Determine the [x, y] coordinate at the center of the cell enclosing the given text.  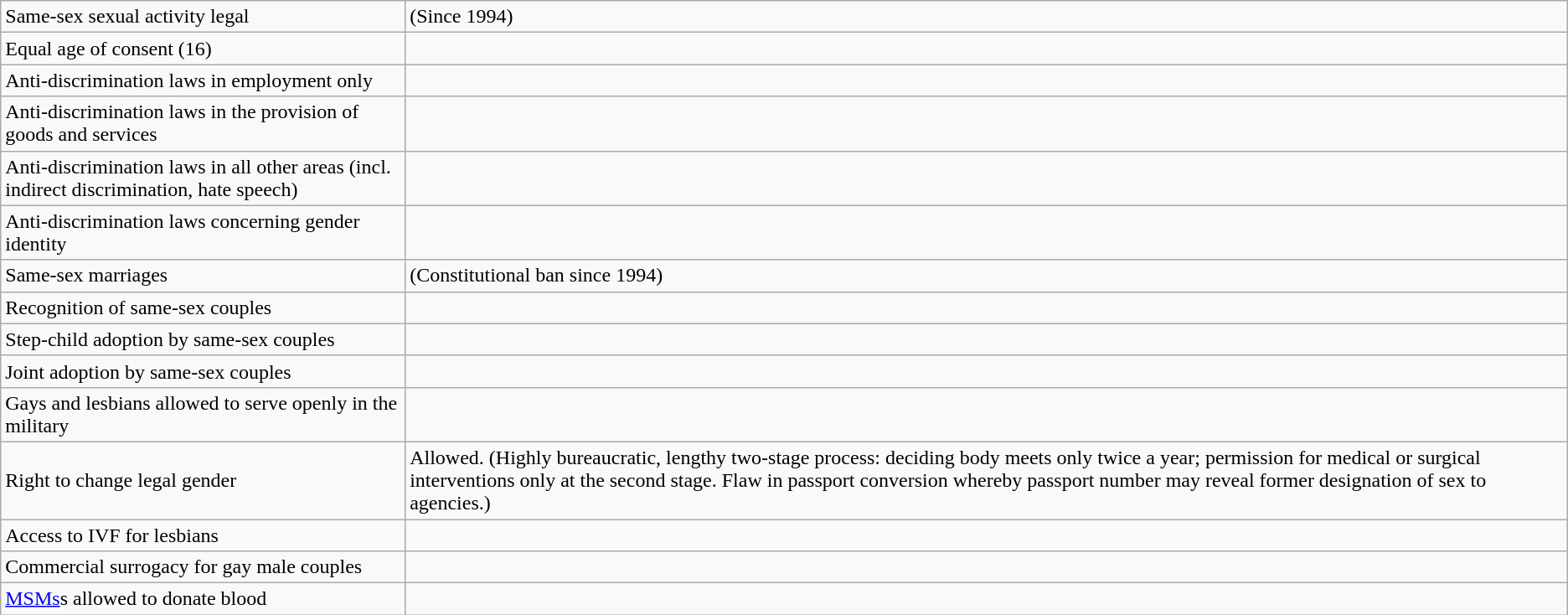
Right to change legal gender [203, 480]
Access to IVF for lesbians [203, 535]
(Since 1994) [987, 17]
MSMss allowed to donate blood [203, 599]
Commercial surrogacy for gay male couples [203, 567]
Anti-discrimination laws in all other areas (incl. indirect discrimination, hate speech) [203, 178]
Same-sex sexual activity legal [203, 17]
Gays and lesbians allowed to serve openly in the military [203, 414]
Joint adoption by same-sex couples [203, 371]
Step-child adoption by same-sex couples [203, 339]
Anti-discrimination laws concerning gender identity [203, 233]
Same-sex marriages [203, 276]
Recognition of same-sex couples [203, 307]
Equal age of consent (16) [203, 49]
(Constitutional ban since 1994) [987, 276]
Anti-discrimination laws in employment only [203, 80]
Anti-discrimination laws in the provision of goods and services [203, 124]
